Return the [X, Y] coordinate for the center point of the cell that contains the specified text.  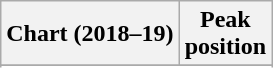
Chart (2018–19) [90, 34]
Peak position [225, 34]
